Determine the (X, Y) coordinate at the center of the cell enclosing the given text.  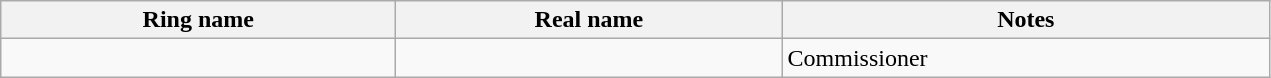
Commissioner (1026, 58)
Real name (589, 20)
Notes (1026, 20)
Ring name (198, 20)
